Locate the cell with the specified text and output its (X, Y) center coordinate. 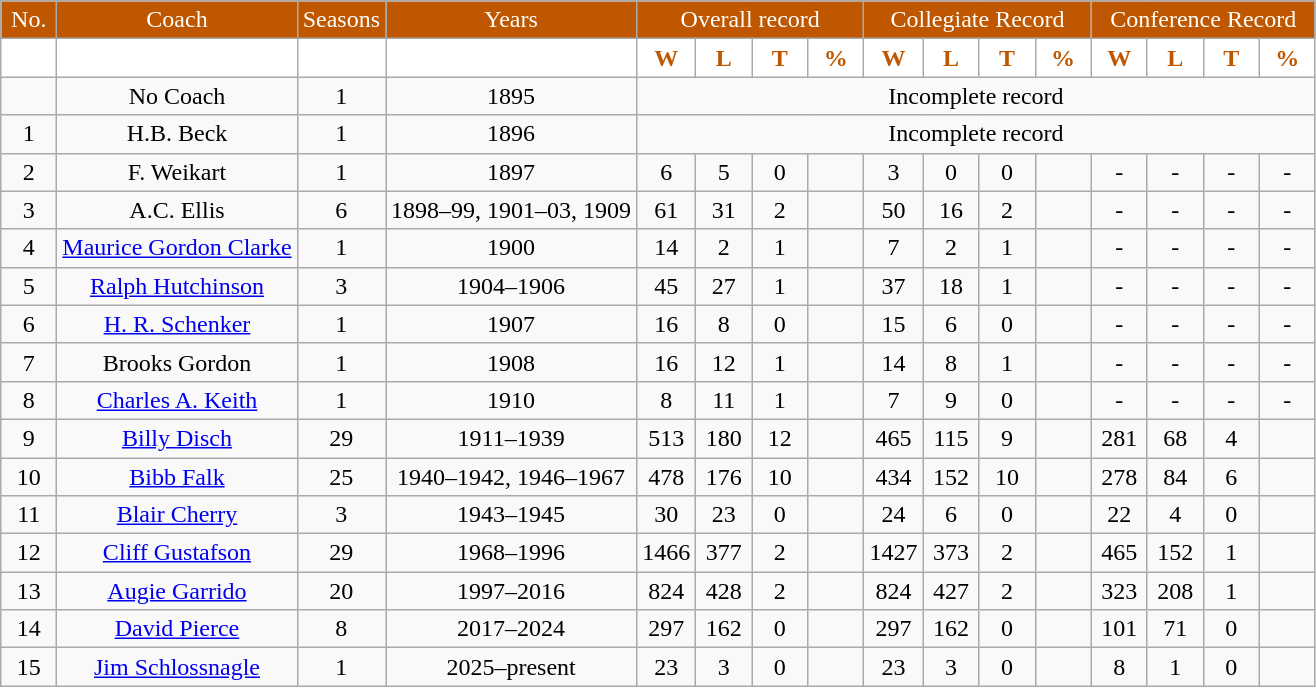
84 (1175, 477)
1997–2016 (512, 591)
1968–1996 (512, 553)
Charles A. Keith (177, 400)
37 (894, 286)
David Pierce (177, 629)
68 (1175, 438)
13 (29, 591)
F. Weikart (177, 172)
24 (894, 515)
513 (666, 438)
27 (724, 286)
H. R. Schenker (177, 324)
Collegiate Record (978, 20)
50 (894, 210)
478 (666, 477)
1896 (512, 134)
1911–1939 (512, 438)
H.B. Beck (177, 134)
Years (512, 20)
25 (341, 477)
278 (1119, 477)
Seasons (341, 20)
427 (951, 591)
1940–1942, 1946–1967 (512, 477)
281 (1119, 438)
1900 (512, 248)
Overall record (750, 20)
A.C. Ellis (177, 210)
Maurice Gordon Clarke (177, 248)
No. (29, 20)
Billy Disch (177, 438)
2025–present (512, 667)
71 (1175, 629)
1904–1906 (512, 286)
Augie Garrido (177, 591)
Ralph Hutchinson (177, 286)
31 (724, 210)
Blair Cherry (177, 515)
Conference Record (1203, 20)
1943–1945 (512, 515)
180 (724, 438)
61 (666, 210)
Coach (177, 20)
45 (666, 286)
373 (951, 553)
Cliff Gustafson (177, 553)
No Coach (177, 96)
1898–99, 1901–03, 1909 (512, 210)
1908 (512, 362)
1427 (894, 553)
1897 (512, 172)
30 (666, 515)
1910 (512, 400)
Jim Schlossnagle (177, 667)
20 (341, 591)
115 (951, 438)
377 (724, 553)
1466 (666, 553)
428 (724, 591)
1895 (512, 96)
22 (1119, 515)
101 (1119, 629)
2017–2024 (512, 629)
Bibb Falk (177, 477)
176 (724, 477)
1907 (512, 324)
Brooks Gordon (177, 362)
208 (1175, 591)
434 (894, 477)
18 (951, 286)
323 (1119, 591)
